From the cell containing the given text, extract its center point as (x, y) coordinate. 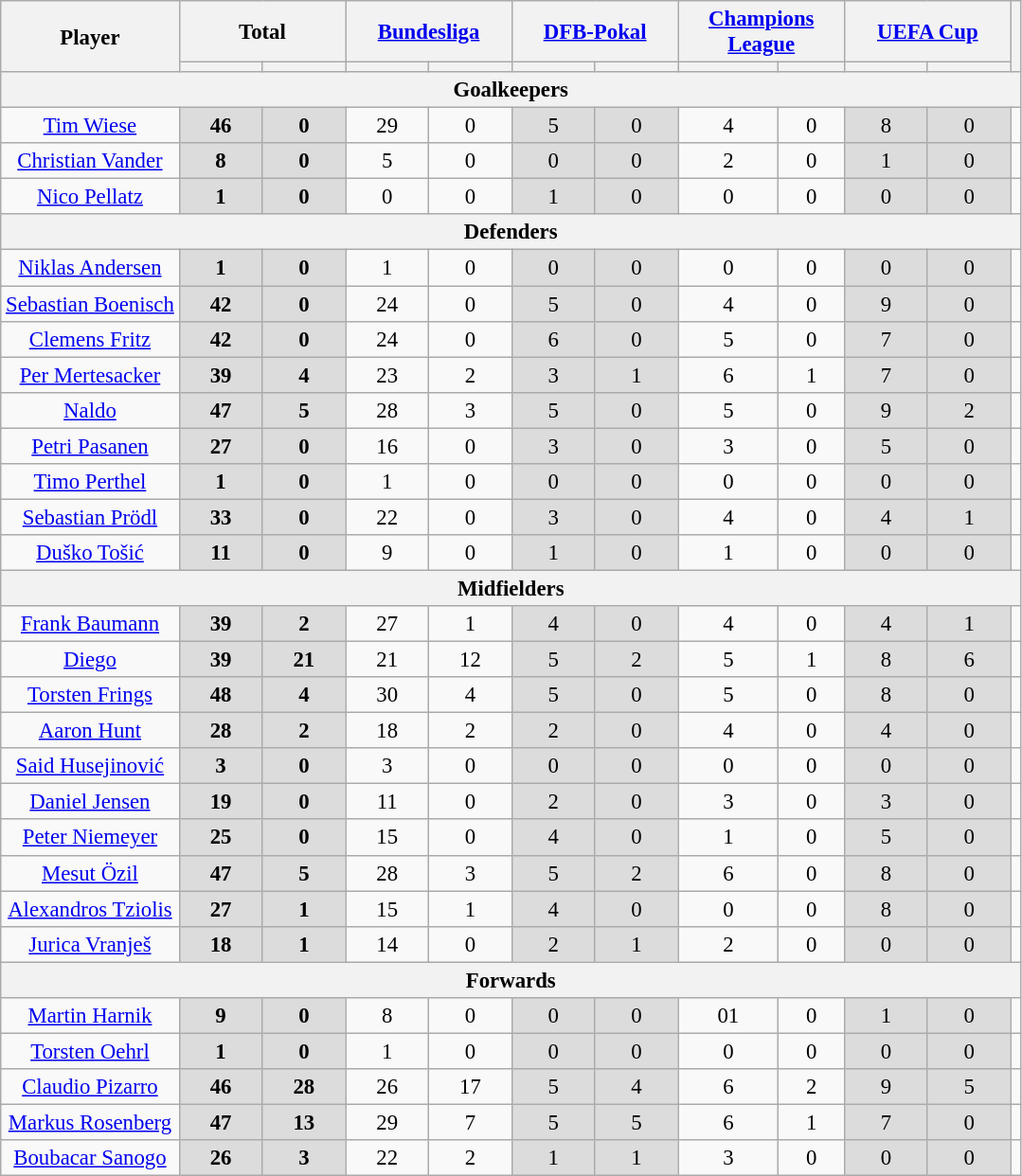
Clemens Fritz (90, 339)
DFB-Pokal (595, 32)
Markus Rosenberg (90, 1122)
33 (221, 517)
Timo Perthel (90, 482)
16 (387, 446)
Champions League (762, 32)
01 (728, 1016)
Goalkeepers (511, 90)
Bundesliga (429, 32)
Jurica Vranješ (90, 944)
Nico Pellatz (90, 197)
Frank Baumann (90, 624)
Total (262, 32)
Sebastian Boenisch (90, 304)
Claudio Pizarro (90, 1087)
Mesut Özil (90, 873)
30 (387, 695)
Petri Pasanen (90, 446)
Martin Harnik (90, 1016)
12 (471, 660)
Said Husejinović (90, 766)
Niklas Andersen (90, 268)
14 (387, 944)
Torsten Oehrl (90, 1051)
23 (387, 375)
UEFA Cup (928, 32)
Torsten Frings (90, 695)
Daniel Jensen (90, 802)
Alexandros Tziolis (90, 909)
Defenders (511, 232)
Duško Tošić (90, 553)
Per Mertesacker (90, 375)
Diego (90, 660)
Forwards (511, 980)
Aaron Hunt (90, 731)
13 (304, 1122)
Peter Niemeyer (90, 838)
Player (90, 36)
Boubacar Sanogo (90, 1158)
17 (471, 1087)
Tim Wiese (90, 126)
19 (221, 802)
25 (221, 838)
Sebastian Prödl (90, 517)
Naldo (90, 410)
Midfielders (511, 588)
48 (221, 695)
Christian Vander (90, 161)
